Return the [X, Y] coordinate for the center point of the cell that contains the specified text.  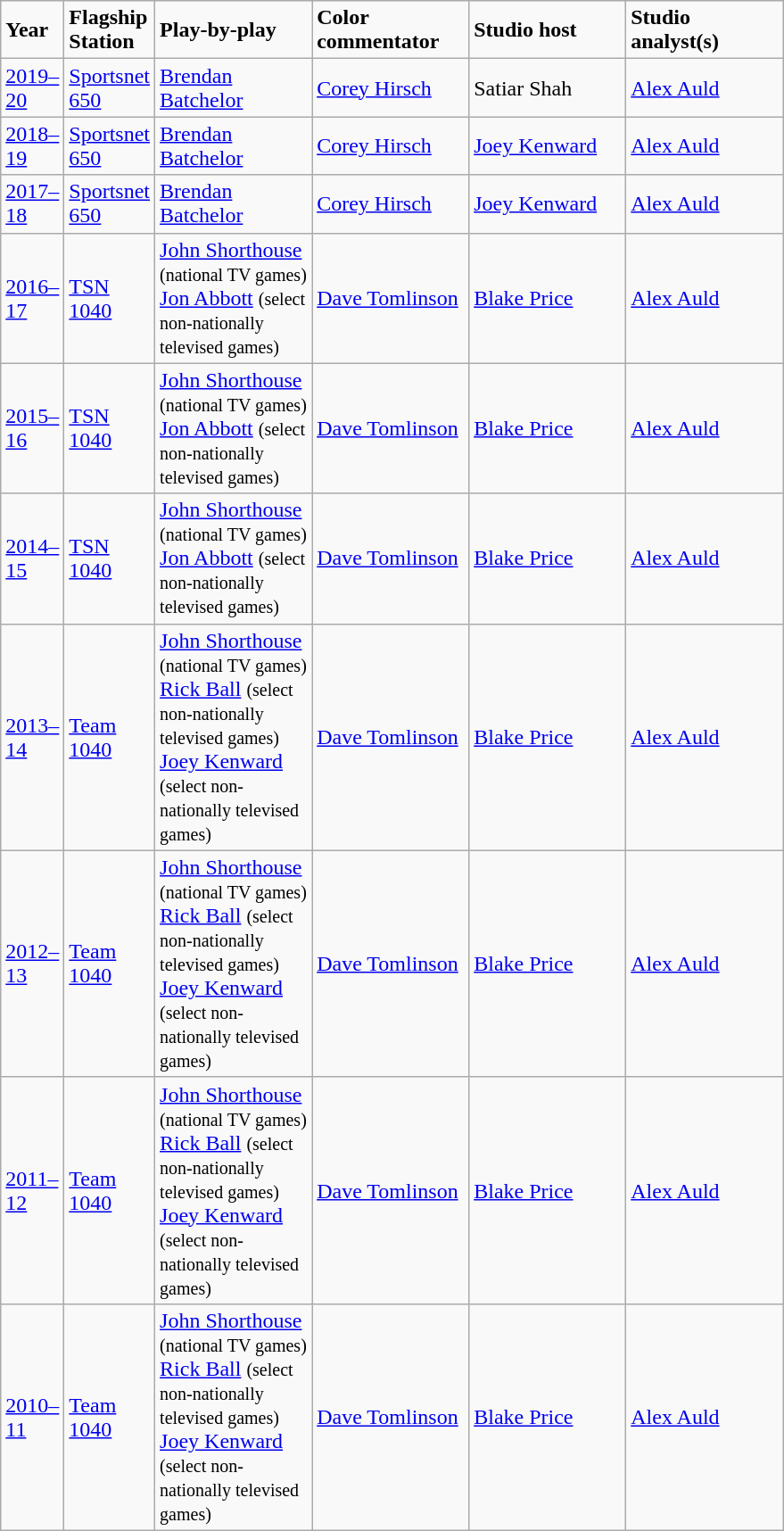
Flagship Station [110, 30]
2016–17 [32, 298]
2018–19 [32, 146]
2010–11 [32, 1417]
Studio analyst(s) [705, 30]
Year [32, 30]
2013–14 [32, 737]
2014–15 [32, 559]
Studio host [548, 30]
2019–20 [32, 87]
2015–16 [32, 428]
Satiar Shah [548, 87]
Play-by-play [234, 30]
Color commentator [391, 30]
2012–13 [32, 964]
2017–18 [32, 203]
2011–12 [32, 1190]
